Pinpoint the cell where the given text exists, returning its (X, Y) midpoint coordinate. 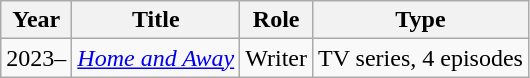
TV series, 4 episodes (420, 58)
Title (156, 20)
Role (276, 20)
2023– (36, 58)
Type (420, 20)
Home and Away (156, 58)
Writer (276, 58)
Year (36, 20)
